Scan for the cell matching the given text and deliver its (X, Y) coordinate at center. 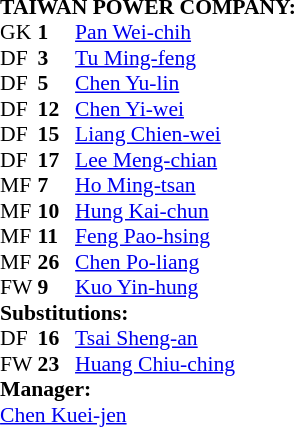
GK (19, 33)
5 (57, 83)
23 (57, 364)
1 (57, 33)
11 (57, 237)
7 (57, 185)
17 (57, 160)
10 (57, 211)
26 (57, 262)
16 (57, 339)
3 (57, 58)
15 (57, 135)
9 (57, 287)
12 (57, 109)
